For the text-containing cell, return its midpoint in [X, Y] coordinate format. 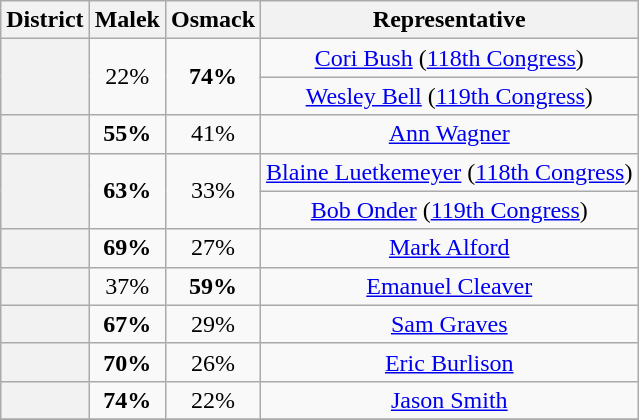
67% [127, 324]
Mark Alford [450, 248]
Osmack [212, 20]
Emanuel Cleaver [450, 286]
Cori Bush (118th Congress) [450, 58]
Ann Wagner [450, 134]
26% [212, 362]
Malek [127, 20]
Jason Smith [450, 400]
Eric Burlison [450, 362]
70% [127, 362]
Representative [450, 20]
33% [212, 191]
63% [127, 191]
Bob Onder (119th Congress) [450, 210]
27% [212, 248]
District [45, 20]
37% [127, 286]
29% [212, 324]
55% [127, 134]
41% [212, 134]
59% [212, 286]
Blaine Luetkemeyer (118th Congress) [450, 172]
69% [127, 248]
Wesley Bell (119th Congress) [450, 96]
Sam Graves [450, 324]
